Return (x, y) of the center of cell containing provided text 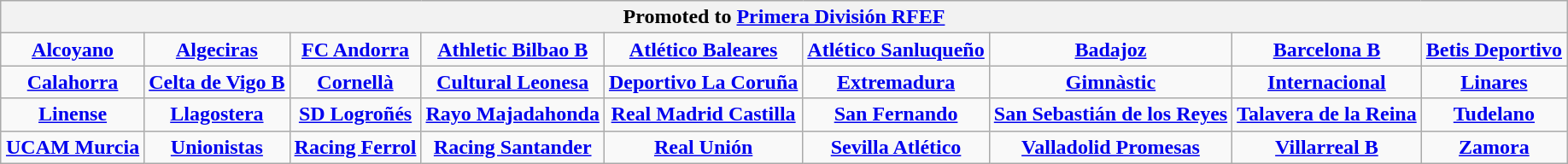
Internacional (1327, 82)
Talavera de la Reina (1327, 114)
Atlético Sanluqueño (896, 50)
Rayo Majadahonda (512, 114)
FC Andorra (355, 50)
Villarreal B (1327, 147)
San Sebastián de los Reyes (1110, 114)
Linares (1494, 82)
Real Unión (703, 147)
Zamora (1494, 147)
Calahorra (72, 82)
Barcelona B (1327, 50)
Cultural Leonesa (512, 82)
Tudelano (1494, 114)
Alcoyano (72, 50)
Promoted to Primera División RFEF (784, 17)
Deportivo La Coruña (703, 82)
Linense (72, 114)
Badajoz (1110, 50)
Sevilla Atlético (896, 147)
Betis Deportivo (1494, 50)
Algeciras (217, 50)
San Fernando (896, 114)
Real Madrid Castilla (703, 114)
SD Logroñés (355, 114)
Unionistas (217, 147)
Extremadura (896, 82)
Athletic Bilbao B (512, 50)
Racing Santander (512, 147)
UCAM Murcia (72, 147)
Atlético Baleares (703, 50)
Celta de Vigo B (217, 82)
Racing Ferrol (355, 147)
Gimnàstic (1110, 82)
Llagostera (217, 114)
Cornellà (355, 82)
Valladolid Promesas (1110, 147)
